Return the (X, Y) coordinate for the center point of the cell that contains the specified text.  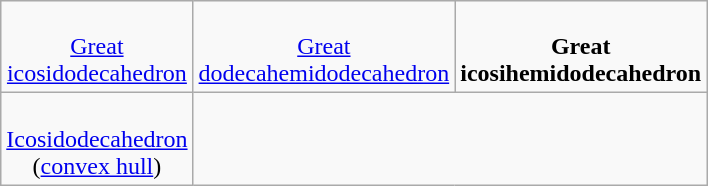
Great dodecahemidodecahedron (324, 47)
Icosidodecahedron (convex hull) (97, 139)
Great icosihemidodecahedron (581, 47)
Great icosidodecahedron (97, 47)
